Identify which cell holds the provided text, then report its [x, y] central coordinate. 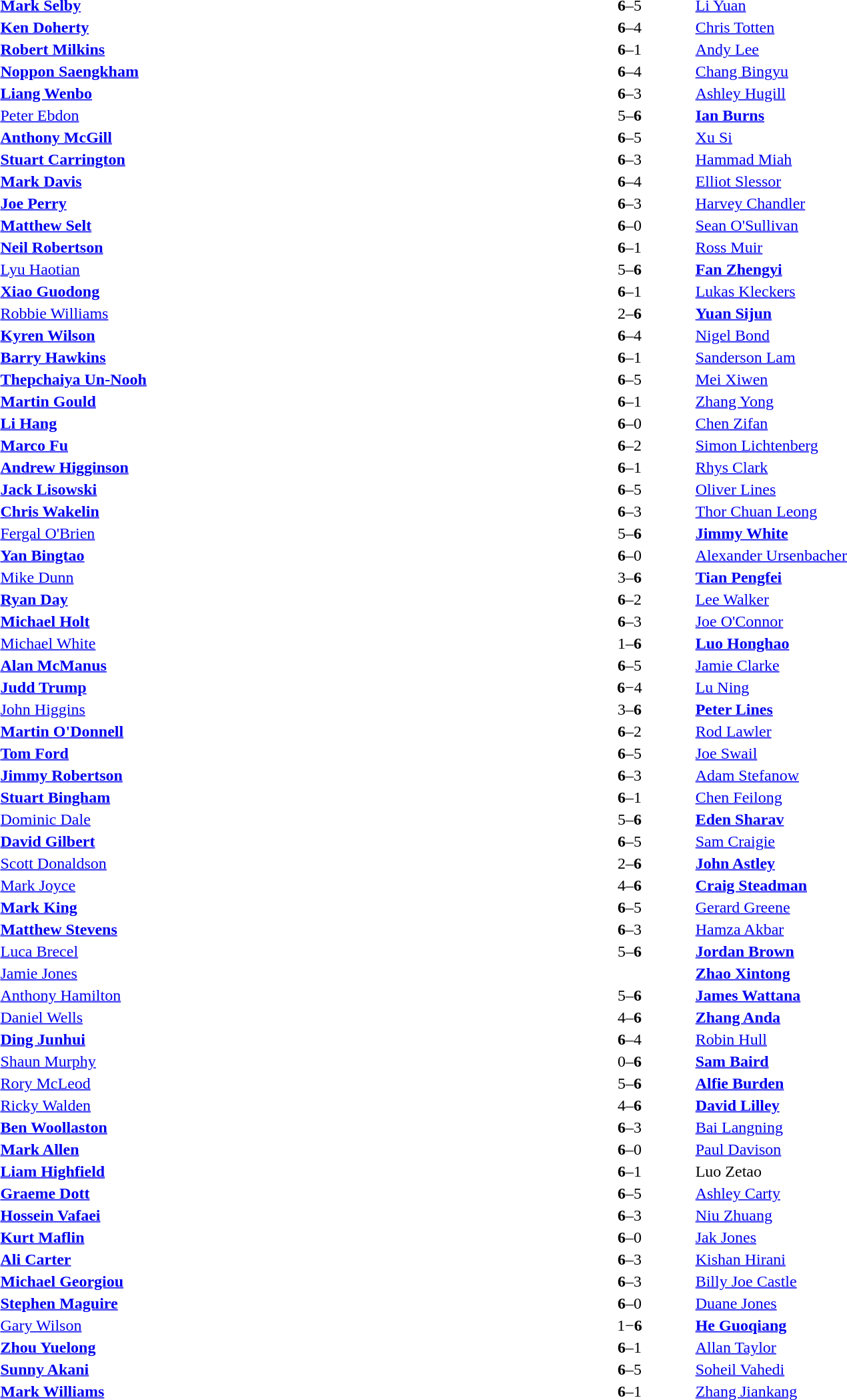
1−6 [630, 1325]
1–6 [630, 643]
6−4 [630, 687]
0–6 [630, 1061]
